Detect which cell encompasses the target text, then output its (x, y) center coordinate. 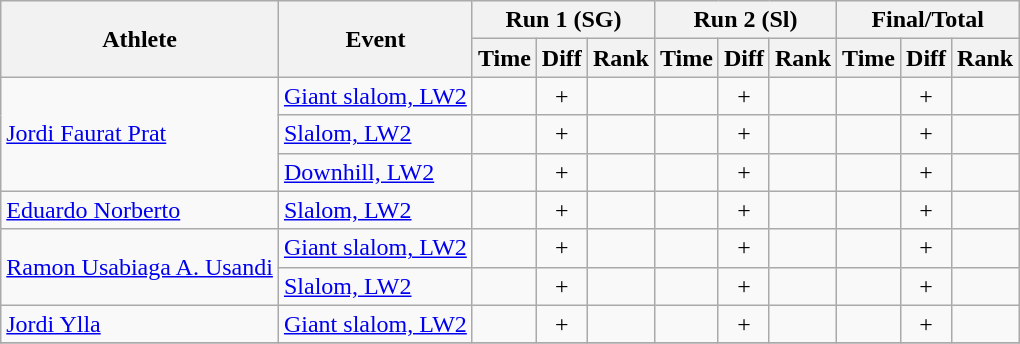
Jordi Ylla (140, 324)
Final/Total (928, 20)
Jordi Faurat Prat (140, 134)
Event (375, 39)
Eduardo Norberto (140, 210)
Athlete (140, 39)
Ramon Usabiaga A. Usandi (140, 267)
Downhill, LW2 (375, 172)
Run 2 (Sl) (745, 20)
Run 1 (SG) (563, 20)
